Detect which cell encompasses the target text, then output its [x, y] center coordinate. 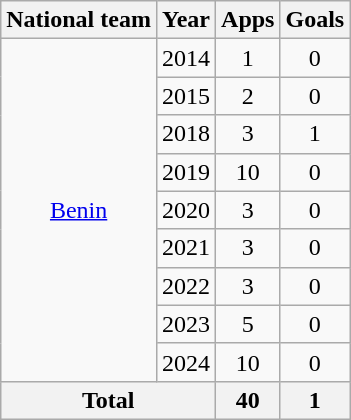
40 [248, 400]
Benin [79, 210]
2018 [186, 134]
2022 [186, 286]
2014 [186, 58]
National team [79, 20]
Year [186, 20]
2020 [186, 210]
2023 [186, 324]
Total [108, 400]
2021 [186, 248]
Apps [248, 20]
2015 [186, 96]
2019 [186, 172]
2 [248, 96]
5 [248, 324]
Goals [315, 20]
2024 [186, 362]
